Identify which cell holds the provided text, then report its (X, Y) central coordinate. 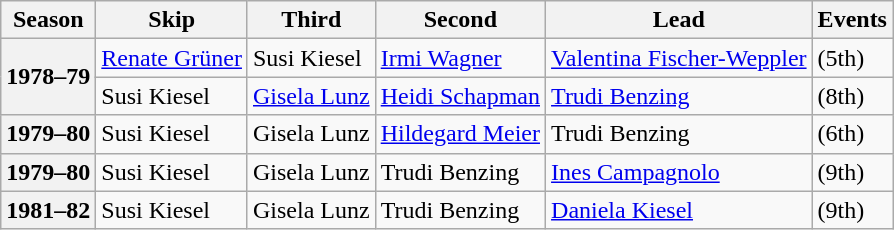
Season (48, 20)
Renate Grüner (172, 58)
(8th) (852, 96)
Skip (172, 20)
(6th) (852, 134)
Second (460, 20)
Ines Campagnolo (680, 172)
(5th) (852, 58)
Irmi Wagner (460, 58)
1978–79 (48, 77)
Hildegard Meier (460, 134)
Valentina Fischer-Weppler (680, 58)
Heidi Schapman (460, 96)
Third (311, 20)
Daniela Kiesel (680, 210)
Events (852, 20)
Lead (680, 20)
1981–82 (48, 210)
